Locate the cell with the specified text and output its (x, y) center coordinate. 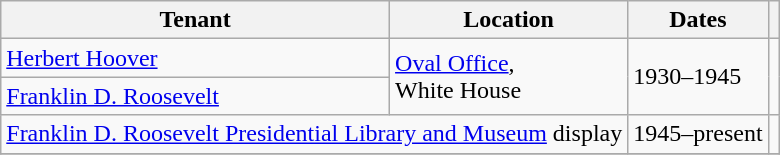
Herbert Hoover (196, 58)
Franklin D. Roosevelt (196, 96)
1930–1945 (698, 77)
Franklin D. Roosevelt Presidential Library and Museum display (314, 134)
Oval Office, White House (509, 77)
1945–present (698, 134)
Dates (698, 20)
Tenant (196, 20)
Location (509, 20)
